Detect which cell encompasses the target text, then output its [X, Y] center coordinate. 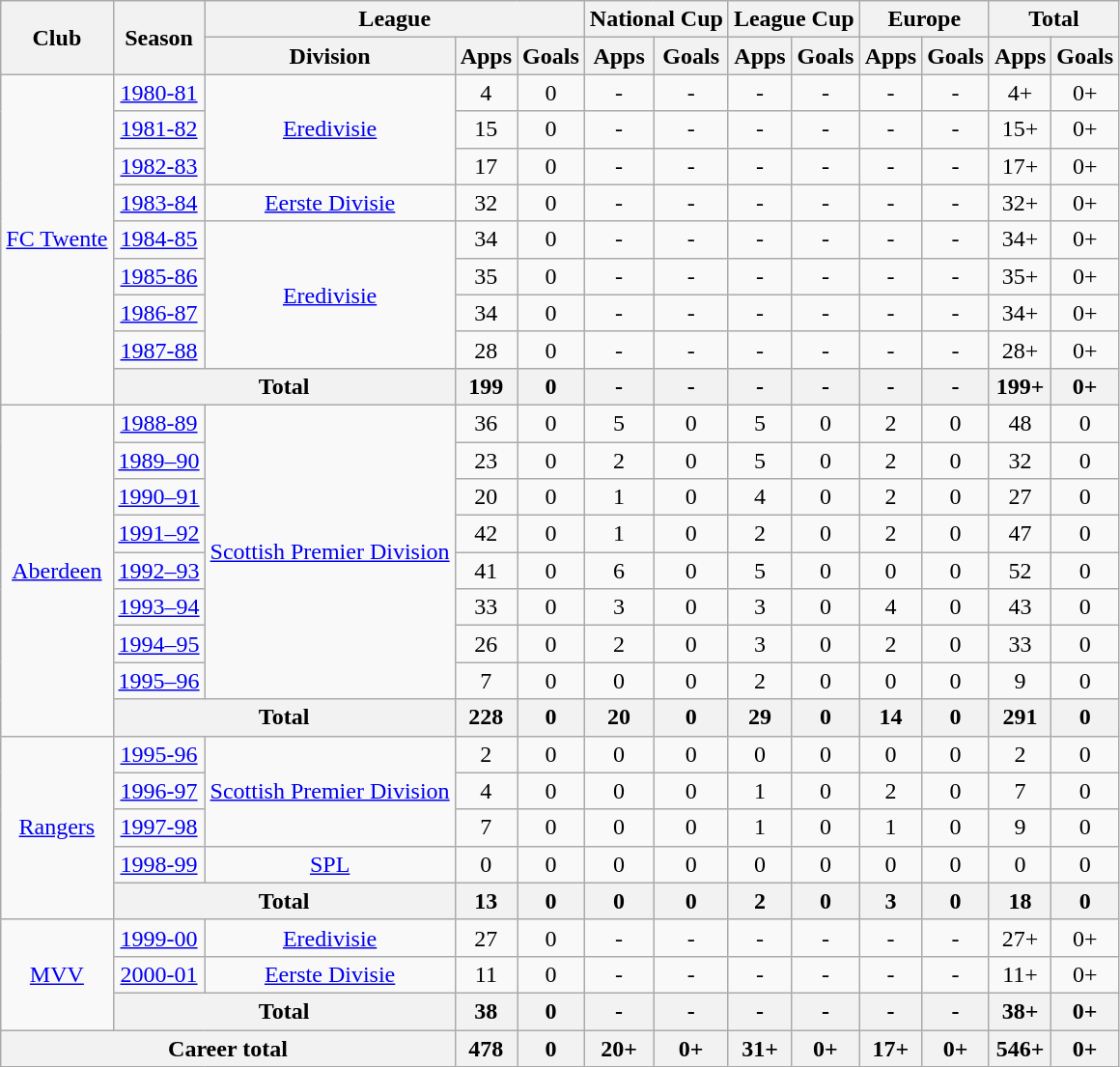
6 [619, 571]
National Cup [657, 19]
1999-00 [158, 938]
Aberdeen [57, 570]
15+ [1020, 129]
1980-81 [158, 93]
546+ [1020, 1048]
20+ [619, 1048]
28 [486, 350]
1985-86 [158, 276]
1983-84 [158, 203]
League [394, 19]
32+ [1020, 203]
1984-85 [158, 239]
48 [1020, 423]
1982-83 [158, 166]
1994–95 [158, 644]
1988-89 [158, 423]
Division [330, 56]
31+ [759, 1048]
199 [486, 386]
Career total [228, 1048]
1997-98 [158, 828]
11+ [1020, 974]
15 [486, 129]
47 [1020, 534]
2000-01 [158, 974]
Season [158, 38]
18 [1020, 901]
MVV [57, 974]
35+ [1020, 276]
1989–90 [158, 461]
52 [1020, 571]
13 [486, 901]
1991–92 [158, 534]
17 [486, 166]
1995–96 [158, 681]
1990–91 [158, 497]
4+ [1020, 93]
14 [890, 717]
228 [486, 717]
1995-96 [158, 754]
36 [486, 423]
27+ [1020, 938]
Rangers [57, 828]
35 [486, 276]
League Cup [794, 19]
29 [759, 717]
FC Twente [57, 239]
38 [486, 1011]
23 [486, 461]
SPL [330, 864]
11 [486, 974]
41 [486, 571]
1987-88 [158, 350]
Club [57, 38]
1992–93 [158, 571]
199+ [1020, 386]
1998-99 [158, 864]
478 [486, 1048]
26 [486, 644]
38+ [1020, 1011]
43 [1020, 607]
Europe [924, 19]
28+ [1020, 350]
291 [1020, 717]
42 [486, 534]
1993–94 [158, 607]
1986-87 [158, 313]
1996-97 [158, 791]
1981-82 [158, 129]
